Determine the (x, y) coordinate at the center of the cell enclosing the given text.  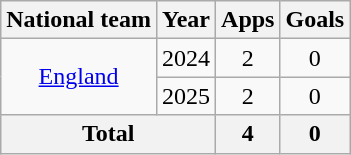
Goals (315, 20)
2024 (186, 58)
National team (79, 20)
Apps (248, 20)
Total (108, 134)
England (79, 77)
Year (186, 20)
2025 (186, 96)
4 (248, 134)
